Detect which cell encompasses the target text, then output its (x, y) center coordinate. 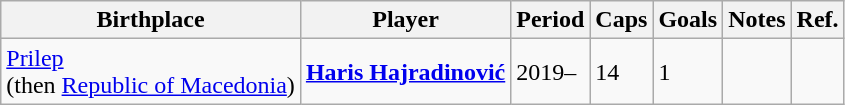
Birthplace (151, 20)
14 (622, 72)
Caps (622, 20)
Prilep(then Republic of Macedonia) (151, 72)
Haris Hajradinović (405, 72)
2019– (550, 72)
Goals (688, 20)
1 (688, 72)
Ref. (818, 20)
Player (405, 20)
Notes (757, 20)
Period (550, 20)
